Pinpoint the cell where the given text exists, returning its [x, y] midpoint coordinate. 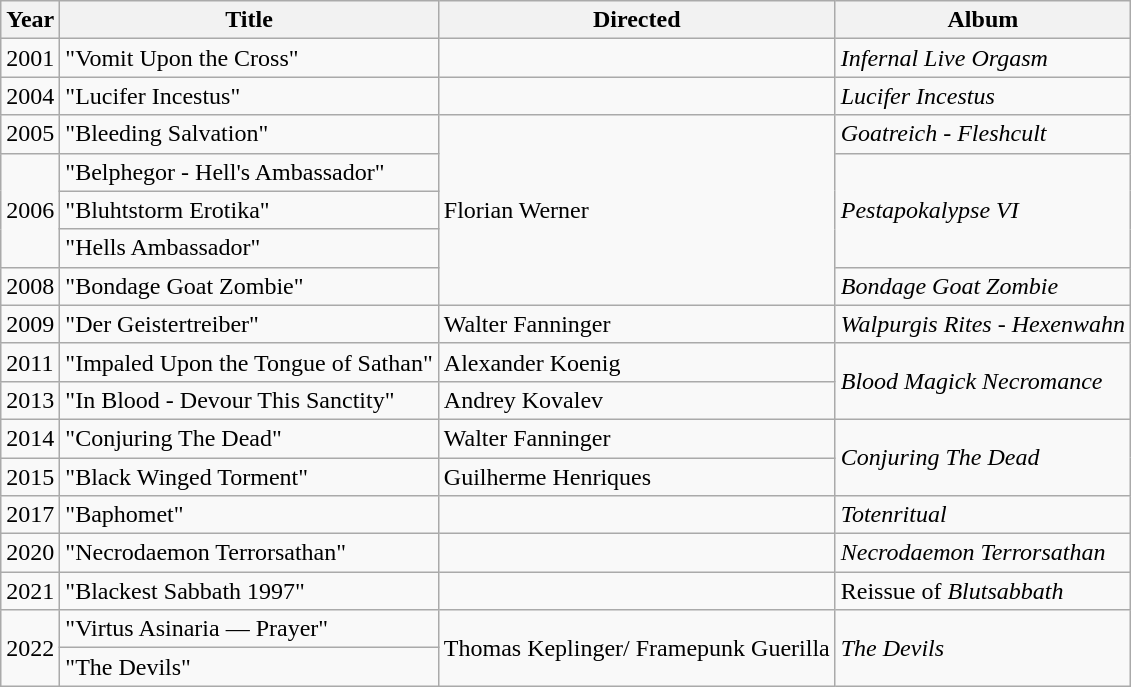
2014 [30, 438]
Blood Magick Necromance [982, 381]
2021 [30, 591]
Lucifer Incestus [982, 96]
"Conjuring The Dead" [249, 438]
2001 [30, 58]
"The Devils" [249, 667]
"Black Winged Torment" [249, 477]
"Baphomet" [249, 515]
2009 [30, 324]
Guilherme Henriques [636, 477]
"Bleeding Salvation" [249, 134]
2005 [30, 134]
"Der Geistertreiber" [249, 324]
Walpurgis Rites - Hexenwahn [982, 324]
Andrey Kovalev [636, 400]
"Belphegor - Hell's Ambassador" [249, 172]
"Impaled Upon the Tongue of Sathan" [249, 362]
"Virtus Asinaria — Prayer" [249, 629]
2004 [30, 96]
Year [30, 20]
"Lucifer Incestus" [249, 96]
Necrodaemon Terrorsathan [982, 553]
"Hells Ambassador" [249, 248]
Alexander Koenig [636, 362]
The Devils [982, 648]
Title [249, 20]
"Bluhtstorm Erotika" [249, 210]
Totenritual [982, 515]
2008 [30, 286]
"Blackest Sabbath 1997" [249, 591]
Directed [636, 20]
Album [982, 20]
Florian Werner [636, 210]
"In Blood - Devour This Sanctity" [249, 400]
Pestapokalypse VI [982, 210]
2020 [30, 553]
2022 [30, 648]
Conjuring The Dead [982, 457]
Infernal Live Orgasm [982, 58]
2006 [30, 210]
Bondage Goat Zombie [982, 286]
"Vomit Upon the Cross" [249, 58]
2013 [30, 400]
Reissue of Blutsabbath [982, 591]
2015 [30, 477]
2017 [30, 515]
Goatreich - Fleshcult [982, 134]
"Necrodaemon Terrorsathan" [249, 553]
2011 [30, 362]
"Bondage Goat Zombie" [249, 286]
Thomas Keplinger/ Framepunk Guerilla [636, 648]
